Find where the given text appears and provide that cell's center as [X, Y] coordinate. 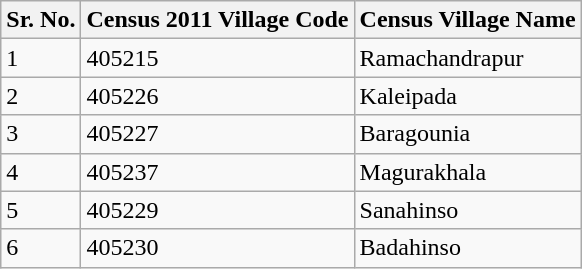
Magurakhala [468, 172]
Sr. No. [41, 20]
Census Village Name [468, 20]
Kaleipada [468, 96]
6 [41, 248]
405226 [218, 96]
405230 [218, 248]
4 [41, 172]
1 [41, 58]
3 [41, 134]
Ramachandrapur [468, 58]
405215 [218, 58]
2 [41, 96]
405229 [218, 210]
5 [41, 210]
405237 [218, 172]
Sanahinso [468, 210]
Badahinso [468, 248]
405227 [218, 134]
Baragounia [468, 134]
Census 2011 Village Code [218, 20]
